Return [x, y] of the center of cell containing provided text 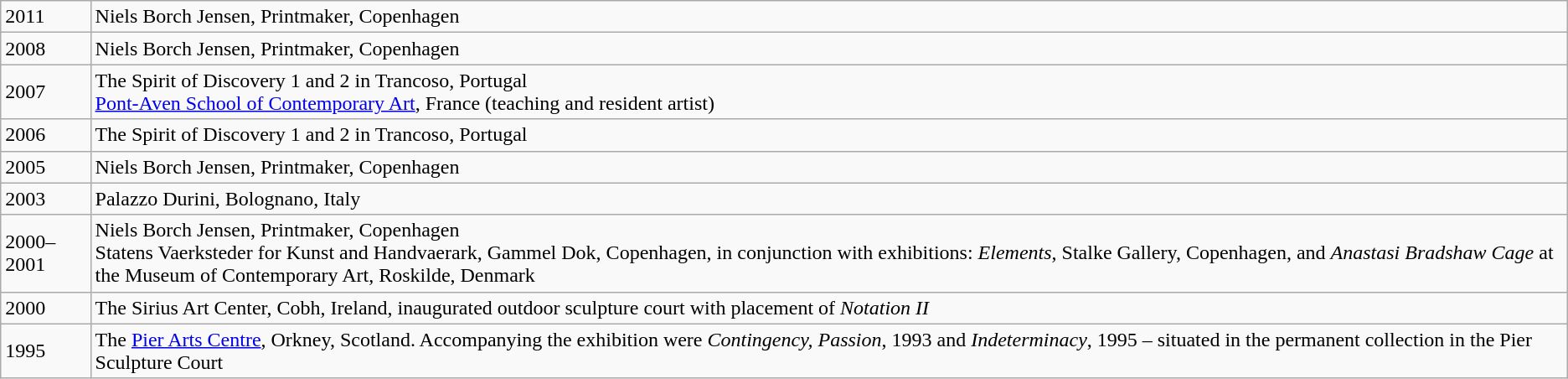
2000 [45, 308]
The Spirit of Discovery 1 and 2 in Trancoso, Portugal [829, 135]
1995 [45, 350]
The Spirit of Discovery 1 and 2 in Trancoso, PortugalPont-Aven School of Contemporary Art, France (teaching and resident artist) [829, 92]
2011 [45, 17]
2006 [45, 135]
Palazzo Durini, Bolognano, Italy [829, 199]
2005 [45, 167]
2007 [45, 92]
The Sirius Art Center, Cobh, Ireland, inaugurated outdoor sculpture court with placement of Notation II [829, 308]
2008 [45, 49]
2000–2001 [45, 253]
2003 [45, 199]
